Determine the (x, y) coordinate at the center of the cell enclosing the given text.  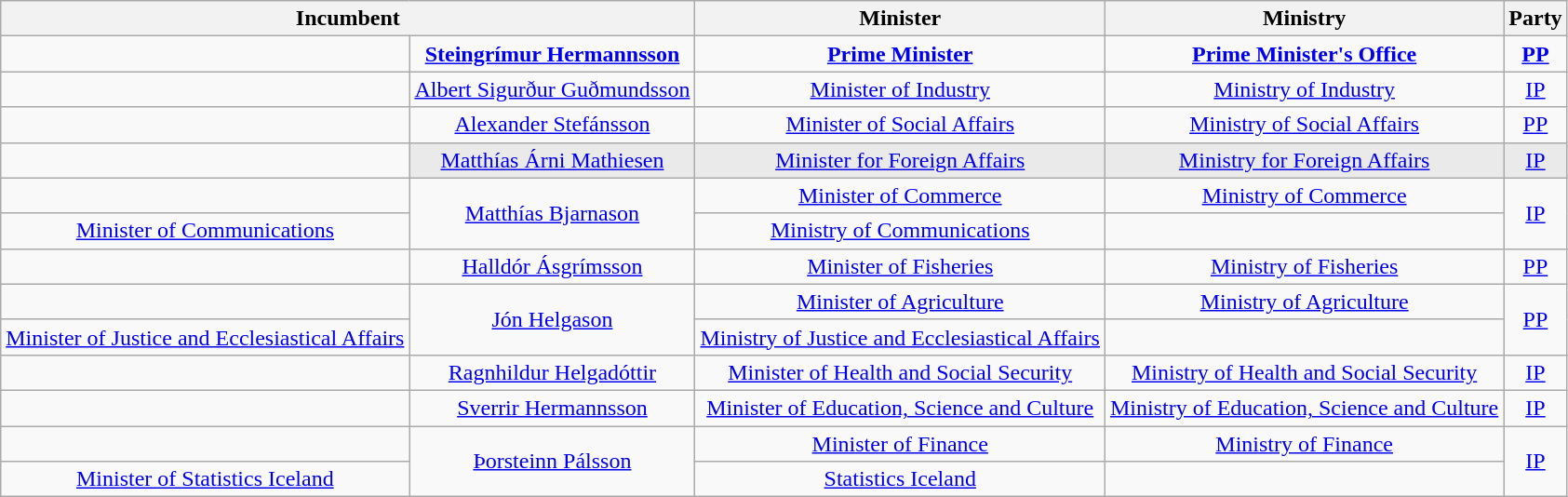
Minister of Communications (205, 231)
Minister of Justice and Ecclesiastical Affairs (205, 337)
Minister of Statistics Iceland (205, 479)
Halldór Ásgrímsson (553, 266)
Ministry of Communications (901, 231)
Prime Minister's Office (1304, 54)
Minister of Agriculture (901, 302)
Minister of Finance (901, 444)
Ministry for Foreign Affairs (1304, 160)
Minister of Fisheries (901, 266)
Statistics Iceland (901, 479)
Ministry of Education, Science and Culture (1304, 408)
Ministry of Health and Social Security (1304, 372)
Ministry of Social Affairs (1304, 125)
Ministry of Industry (1304, 89)
Ministry of Fisheries (1304, 266)
Jón Helgason (553, 319)
Ministry (1304, 19)
Party (1535, 19)
Minister for Foreign Affairs (901, 160)
Incumbent (348, 19)
Sverrir Hermannsson (553, 408)
Ministry of Justice and Ecclesiastical Affairs (901, 337)
Minister (901, 19)
Matthías Árni Mathiesen (553, 160)
Þorsteinn Pálsson (553, 462)
Steingrímur Hermannsson (553, 54)
Minister of Health and Social Security (901, 372)
Minister of Commerce (901, 195)
Ministry of Agriculture (1304, 302)
Minister of Social Affairs (901, 125)
Prime Minister (901, 54)
Ministry of Commerce (1304, 195)
Matthías Bjarnason (553, 213)
Albert Sigurður Guðmundsson (553, 89)
Minister of Education, Science and Culture (901, 408)
Ministry of Finance (1304, 444)
Ragnhildur Helgadóttir (553, 372)
Minister of Industry (901, 89)
Alexander Stefánsson (553, 125)
